Identify which cell holds the provided text, then report its (X, Y) central coordinate. 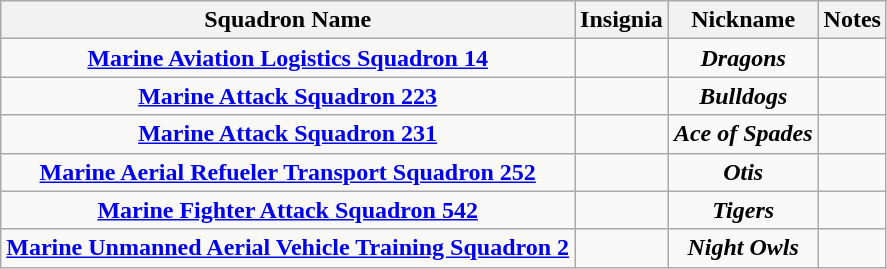
Marine Unmanned Aerial Vehicle Training Squadron 2 (288, 248)
Tigers (743, 210)
Marine Attack Squadron 231 (288, 134)
Marine Aviation Logistics Squadron 14 (288, 58)
Marine Fighter Attack Squadron 542 (288, 210)
Night Owls (743, 248)
Squadron Name (288, 20)
Dragons (743, 58)
Otis (743, 172)
Bulldogs (743, 96)
Nickname (743, 20)
Marine Aerial Refueler Transport Squadron 252 (288, 172)
Notes (852, 20)
Insignia (622, 20)
Marine Attack Squadron 223 (288, 96)
Ace of Spades (743, 134)
